Capture the cell that displays the provided text and extract its (x, y) central coordinate. 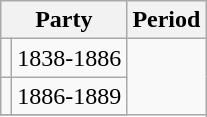
Period (166, 20)
1838-1886 (70, 58)
1886-1889 (70, 96)
Party (64, 20)
